Find where the given text appears and provide that cell's center as [x, y] coordinate. 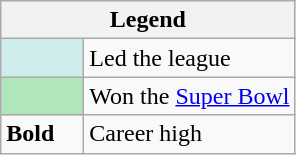
Bold [42, 134]
Career high [190, 134]
Legend [148, 20]
Led the league [190, 58]
Won the Super Bowl [190, 96]
